Scan for the cell matching the given text and deliver its (x, y) coordinate at center. 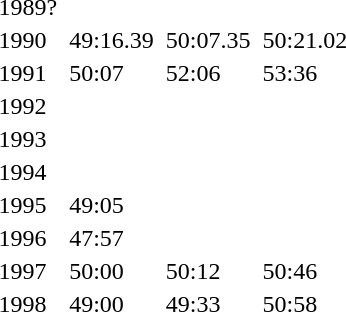
49:16.39 (112, 40)
50:00 (112, 271)
47:57 (112, 238)
50:07 (112, 73)
49:05 (112, 205)
52:06 (208, 73)
50:12 (208, 271)
50:07.35 (208, 40)
